Return the [x, y] coordinate for the center point of the cell that contains the specified text.  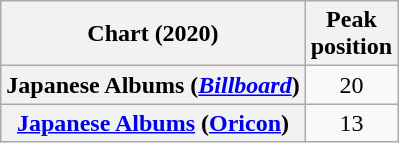
20 [351, 85]
Chart (2020) [153, 34]
Japanese Albums (Billboard) [153, 85]
Peakposition [351, 34]
Japanese Albums (Oricon) [153, 123]
13 [351, 123]
